Capture the cell that displays the provided text and extract its (x, y) central coordinate. 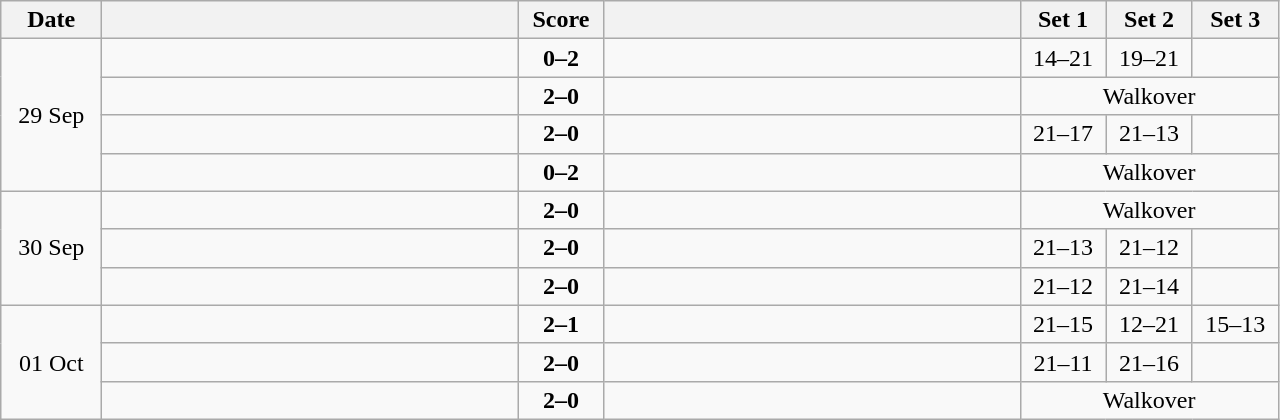
14–21 (1063, 58)
30 Sep (52, 248)
Set 1 (1063, 20)
Score (561, 20)
2–1 (561, 324)
Date (52, 20)
01 Oct (52, 362)
21–15 (1063, 324)
29 Sep (52, 115)
Set 2 (1149, 20)
12–21 (1149, 324)
21–17 (1063, 134)
15–13 (1235, 324)
21–16 (1149, 362)
21–11 (1063, 362)
Set 3 (1235, 20)
19–21 (1149, 58)
21–14 (1149, 286)
